Locate the cell with the specified text and output its (X, Y) center coordinate. 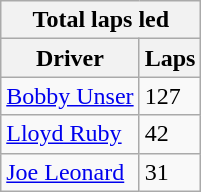
Driver (70, 58)
42 (170, 134)
31 (170, 172)
Laps (170, 58)
Lloyd Ruby (70, 134)
Bobby Unser (70, 96)
Total laps led (101, 20)
127 (170, 96)
Joe Leonard (70, 172)
